Pinpoint the cell where the given text exists, returning its (x, y) midpoint coordinate. 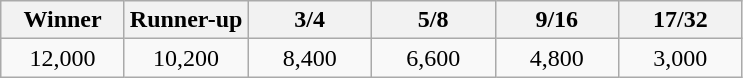
4,800 (557, 58)
6,600 (433, 58)
17/32 (681, 20)
8,400 (310, 58)
3,000 (681, 58)
5/8 (433, 20)
9/16 (557, 20)
10,200 (186, 58)
3/4 (310, 20)
Runner-up (186, 20)
Winner (63, 20)
12,000 (63, 58)
